From the cell containing the given text, extract its center point as (x, y) coordinate. 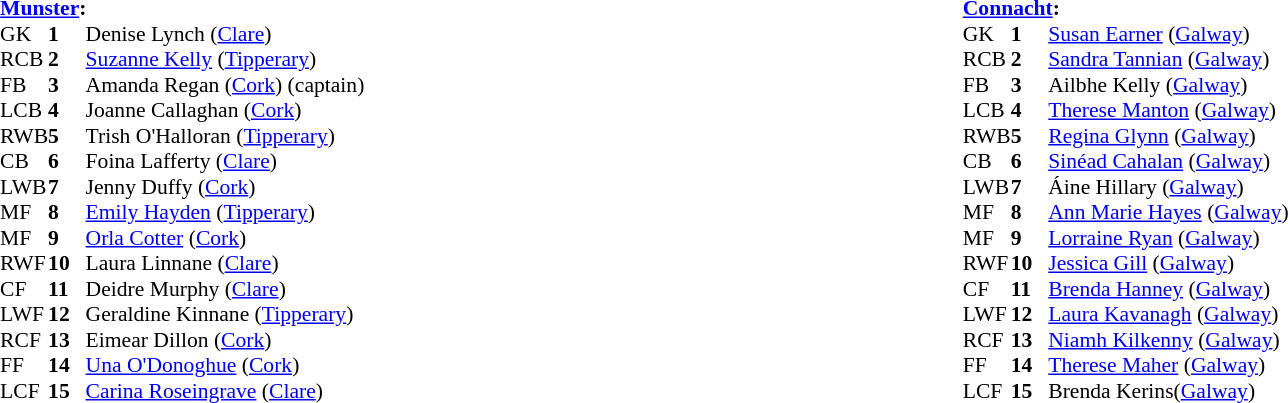
Denise Lynch (Clare) (226, 34)
Ann Marie Hayes (Galway) (1168, 213)
Eimear Dillon (Cork) (226, 340)
Sinéad Cahalan (Galway) (1168, 161)
Niamh Kilkenny (Galway) (1168, 340)
Una O'Donoghue (Cork) (226, 365)
Deidre Murphy (Clare) (226, 289)
Suzanne Kelly (Tipperary) (226, 59)
Foina Lafferty (Clare) (226, 161)
Joanne Callaghan (Cork) (226, 111)
Lorraine Ryan (Galway) (1168, 238)
Therese Maher (Galway) (1168, 365)
Brenda Hanney (Galway) (1168, 289)
Laura Kavanagh (Galway) (1168, 315)
Sandra Tannian (Galway) (1168, 59)
Laura Linnane (Clare) (226, 263)
Jessica Gill (Galway) (1168, 263)
Susan Earner (Galway) (1168, 34)
Áine Hillary (Galway) (1168, 187)
Jenny Duffy (Cork) (226, 187)
Therese Manton (Galway) (1168, 111)
Regina Glynn (Galway) (1168, 136)
Ailbhe Kelly (Galway) (1168, 85)
Amanda Regan (Cork) (captain) (226, 85)
Geraldine Kinnane (Tipperary) (226, 315)
Emily Hayden (Tipperary) (226, 213)
Trish O'Halloran (Tipperary) (226, 136)
Orla Cotter (Cork) (226, 238)
